Scan for the cell matching the given text and deliver its (X, Y) coordinate at center. 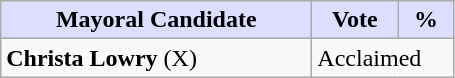
Vote (355, 20)
% (426, 20)
Mayoral Candidate (156, 20)
Acclaimed (383, 58)
Christa Lowry (X) (156, 58)
